For the text-containing cell, return its midpoint in (x, y) coordinate format. 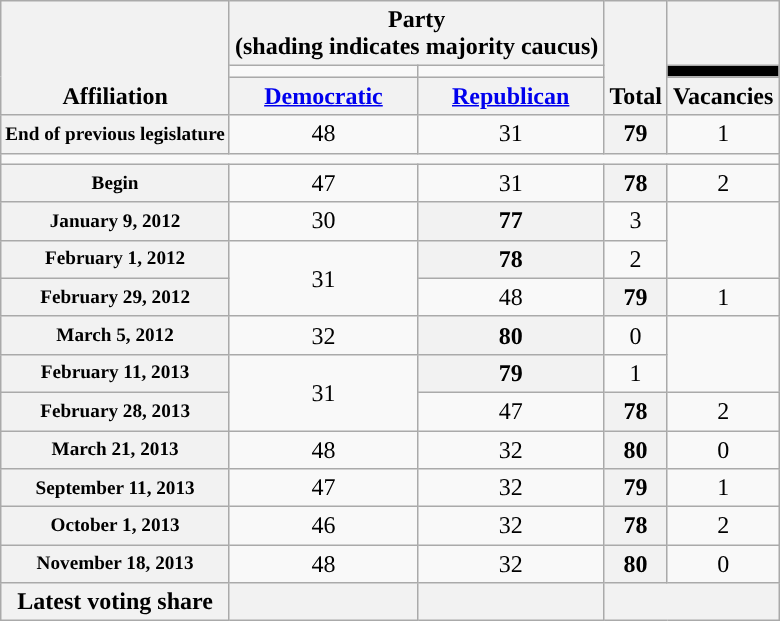
February 1, 2012 (116, 259)
November 18, 2013 (116, 564)
30 (323, 221)
Latest voting share (116, 602)
Democratic (323, 96)
End of previous legislature (116, 134)
September 11, 2013 (116, 488)
January 9, 2012 (116, 221)
March 21, 2013 (116, 449)
March 5, 2012 (116, 335)
Republican (511, 96)
Affiliation (116, 58)
Party (shading indicates majority caucus) (416, 34)
46 (323, 526)
February 11, 2013 (116, 373)
Vacancies (723, 96)
Begin (116, 183)
3 (636, 221)
February 28, 2013 (116, 411)
February 29, 2012 (116, 297)
October 1, 2013 (116, 526)
Total (636, 58)
77 (511, 221)
